Return [x, y] of the center of cell containing provided text 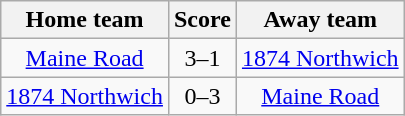
Score [202, 20]
Away team [320, 20]
0–3 [202, 96]
Home team [85, 20]
3–1 [202, 58]
